Detect which cell encompasses the target text, then output its (x, y) center coordinate. 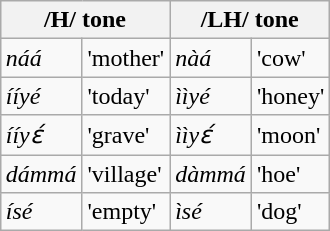
ììyɛ́ (211, 135)
'mother' (126, 58)
ísé (41, 212)
dámmá (41, 173)
dàmmá (211, 173)
ííyé (41, 96)
náá (41, 58)
'grave' (126, 135)
'empty' (126, 212)
'village' (126, 173)
/LH/ tone (250, 20)
nàá (211, 58)
'dog' (290, 212)
/H/ tone (84, 20)
ííyɛ́ (41, 135)
'today' (126, 96)
'honey' (290, 96)
ììyé (211, 96)
'moon' (290, 135)
'cow' (290, 58)
ìsé (211, 212)
'hoe' (290, 173)
